Identify which cell holds the provided text, then report its [X, Y] central coordinate. 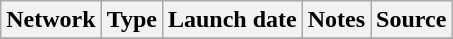
Launch date [232, 20]
Type [132, 20]
Network [51, 20]
Notes [336, 20]
Source [412, 20]
